Provide the (X, Y) coordinate of the cell's center where the given text is located.  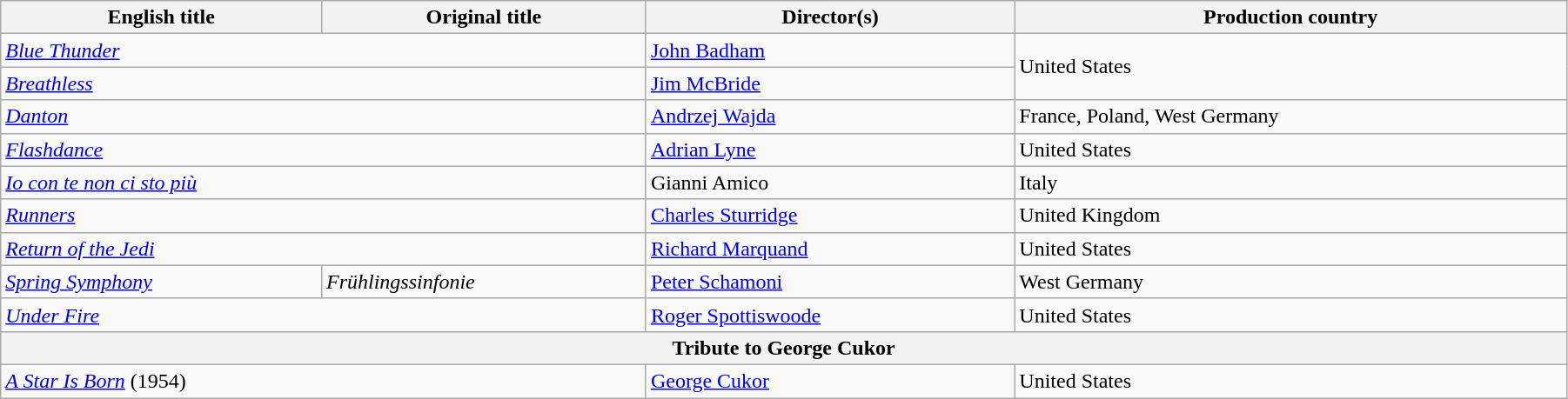
Runners (324, 216)
Danton (324, 116)
United Kingdom (1291, 216)
West Germany (1291, 282)
Return of the Jedi (324, 249)
Io con te non ci sto più (324, 183)
Under Fire (324, 315)
Andrzej Wajda (830, 116)
Roger Spottiswoode (830, 315)
Director(s) (830, 17)
Spring Symphony (162, 282)
John Badham (830, 50)
English title (162, 17)
Peter Schamoni (830, 282)
Charles Sturridge (830, 216)
Production country (1291, 17)
A Star Is Born (1954) (324, 381)
Blue Thunder (324, 50)
Frühlingssinfonie (484, 282)
Adrian Lyne (830, 150)
Gianni Amico (830, 183)
Flashdance (324, 150)
France, Poland, West Germany (1291, 116)
Tribute to George Cukor (784, 348)
Original title (484, 17)
Richard Marquand (830, 249)
Breathless (324, 83)
Italy (1291, 183)
Jim McBride (830, 83)
George Cukor (830, 381)
